Provide the (X, Y) coordinate of the cell's center where the given text is located.  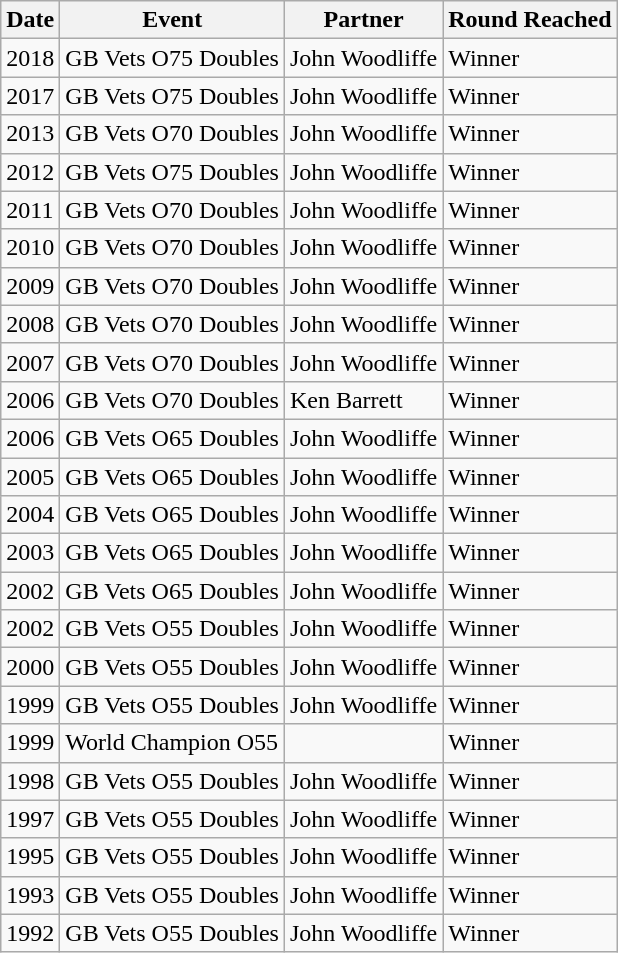
1993 (30, 895)
Round Reached (530, 20)
2004 (30, 515)
1995 (30, 857)
2018 (30, 58)
1998 (30, 781)
2011 (30, 210)
2012 (30, 172)
1992 (30, 933)
2008 (30, 324)
2017 (30, 96)
Ken Barrett (363, 400)
2000 (30, 667)
2010 (30, 248)
2009 (30, 286)
Event (172, 20)
Partner (363, 20)
2003 (30, 553)
1997 (30, 819)
2013 (30, 134)
2005 (30, 477)
Date (30, 20)
World Champion O55 (172, 743)
2007 (30, 362)
